Capture the cell that displays the provided text and extract its (X, Y) central coordinate. 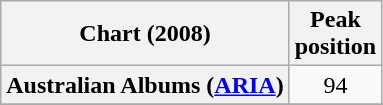
Chart (2008) (145, 34)
94 (335, 85)
Peakposition (335, 34)
Australian Albums (ARIA) (145, 85)
